Detect which cell encompasses the target text, then output its (X, Y) center coordinate. 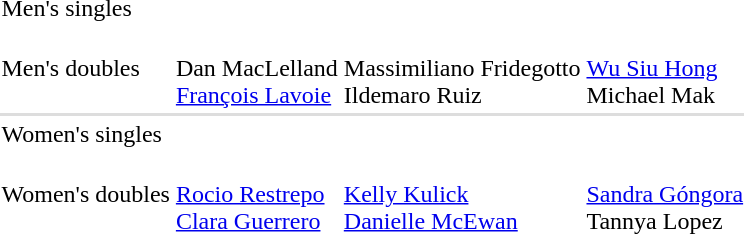
Men's doubles (86, 68)
Massimiliano Fridegotto Ildemaro Ruiz (462, 68)
Women's singles (86, 134)
Dan MacLelland François Lavoie (256, 68)
